Output the (X, Y) coordinate of the center of the cell containing the given text.  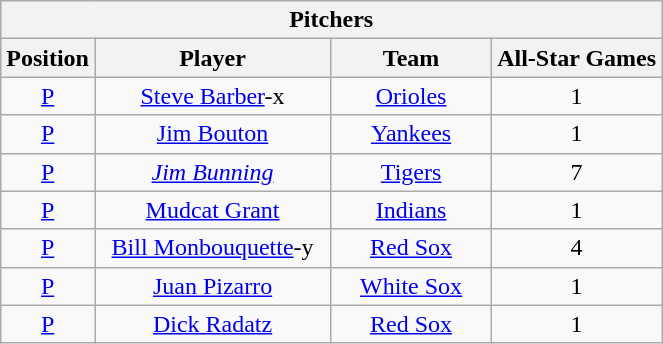
Jim Bouton (212, 134)
Orioles (412, 96)
7 (577, 172)
Tigers (412, 172)
4 (577, 248)
Juan Pizarro (212, 286)
Position (48, 58)
White Sox (412, 286)
Indians (412, 210)
Bill Monbouquette-y (212, 248)
Steve Barber-x (212, 96)
Mudcat Grant (212, 210)
All-Star Games (577, 58)
Player (212, 58)
Pitchers (332, 20)
Jim Bunning (212, 172)
Dick Radatz (212, 324)
Yankees (412, 134)
Team (412, 58)
